Find where the given text appears and provide that cell's center as [x, y] coordinate. 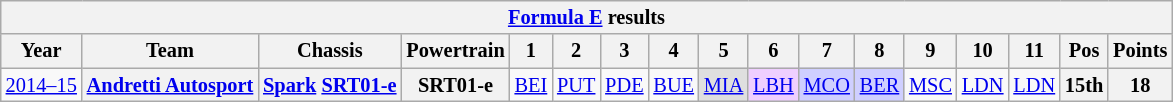
5 [724, 51]
18 [1140, 85]
Powertrain [455, 51]
Year [42, 51]
4 [673, 51]
BUE [673, 85]
Chassis [330, 51]
11 [1034, 51]
LBH [773, 85]
PDE [624, 85]
1 [532, 51]
2014–15 [42, 85]
SRT01-e [455, 85]
Points [1140, 51]
Andretti Autosport [170, 85]
Team [170, 51]
MSC [930, 85]
8 [880, 51]
BER [880, 85]
Spark SRT01-e [330, 85]
10 [983, 51]
6 [773, 51]
MIA [724, 85]
15th [1084, 85]
Formula E results [587, 17]
PUT [576, 85]
7 [827, 51]
Pos [1084, 51]
2 [576, 51]
9 [930, 51]
3 [624, 51]
BEI [532, 85]
MCO [827, 85]
